Find where the given text appears and provide that cell's center as (x, y) coordinate. 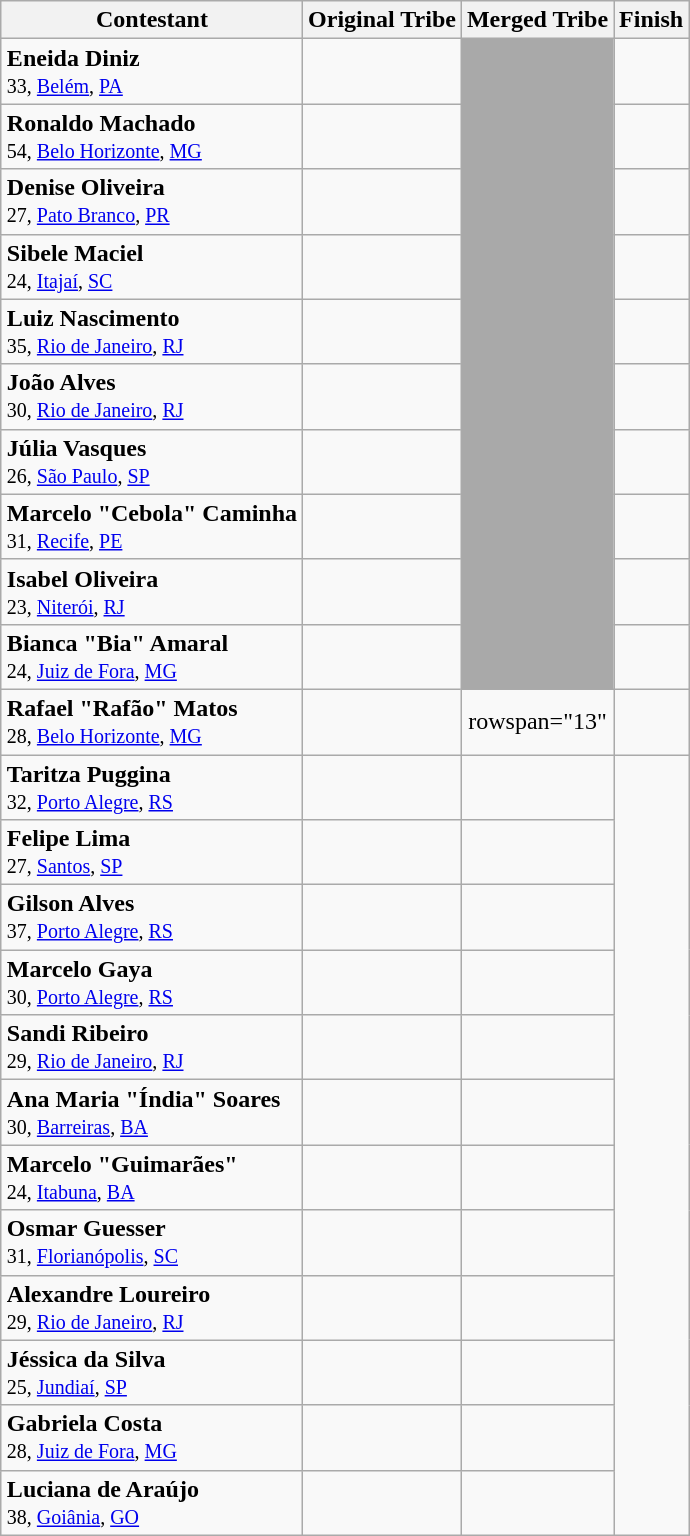
Gabriela Costa28, Juiz de Fora, MG (152, 1438)
Contestant (152, 20)
Merged Tribe (537, 20)
Taritza Puggina32, Porto Alegre, RS (152, 786)
Eneida Diniz33, Belém, PA (152, 72)
Sibele Maciel24, Itajaí, SC (152, 266)
Júlia Vasques26, São Paulo, SP (152, 462)
Bianca "Bia" Amaral24, Juiz de Fora, MG (152, 656)
Ronaldo Machado54, Belo Horizonte, MG (152, 136)
Marcelo "Guimarães"24, Itabuna, BA (152, 1178)
Isabel Oliveira23, Niterói, RJ (152, 592)
Marcelo Gaya30, Porto Alegre, RS (152, 982)
Gilson Alves37, Porto Alegre, RS (152, 918)
Sandi Ribeiro29, Rio de Janeiro, RJ (152, 1048)
Rafael "Rafão" Matos28, Belo Horizonte, MG (152, 722)
Alexandre Loureiro29, Rio de Janeiro, RJ (152, 1308)
Original Tribe (382, 20)
Osmar Guesser31, Florianópolis, SC (152, 1242)
Denise Oliveira27, Pato Branco, PR (152, 202)
Luiz Nascimento35, Rio de Janeiro, RJ (152, 332)
Luciana de Araújo38, Goiânia, GO (152, 1502)
Jéssica da Silva25, Jundiaí, SP (152, 1372)
rowspan="13" (537, 722)
Felipe Lima27, Santos, SP (152, 852)
Ana Maria "Índia" Soares30, Barreiras, BA (152, 1112)
Marcelo "Cebola" Caminha31, Recife, PE (152, 526)
Finish (652, 20)
João Alves30, Rio de Janeiro, RJ (152, 396)
